Return [X, Y] of the center of cell containing provided text 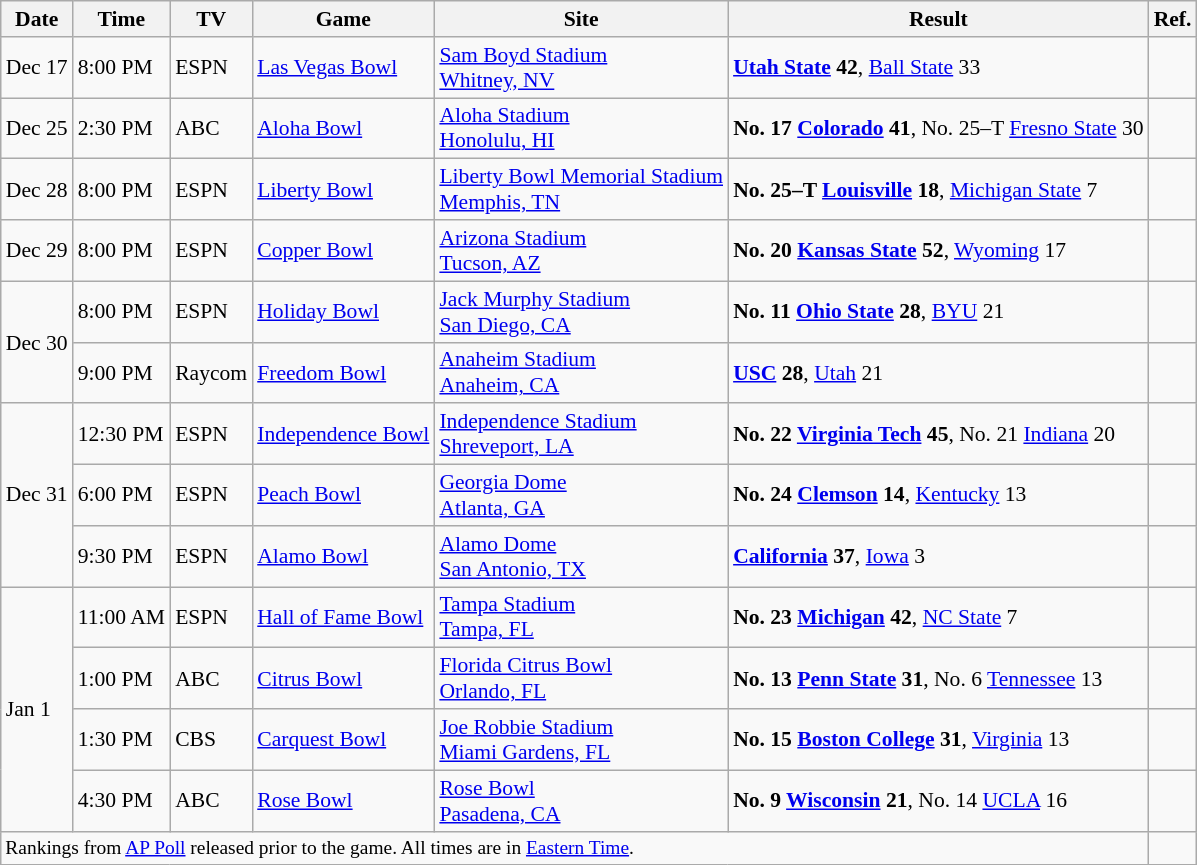
CBS [211, 740]
Game [343, 19]
No. 20 Kansas State 52, Wyoming 17 [938, 250]
Raycom [211, 372]
Joe Robbie StadiumMiami Gardens, FL [581, 740]
No. 13 Penn State 31, No. 6 Tennessee 13 [938, 678]
No. 24 Clemson 14, Kentucky 13 [938, 496]
Ref. [1173, 19]
Citrus Bowl [343, 678]
No. 25–T Louisville 18, Michigan State 7 [938, 190]
9:00 PM [122, 372]
Independence StadiumShreveport, LA [581, 434]
Anaheim StadiumAnaheim, CA [581, 372]
Freedom Bowl [343, 372]
Dec 17 [37, 68]
Date [37, 19]
Dec 30 [37, 342]
No. 22 Virginia Tech 45, No. 21 Indiana 20 [938, 434]
Dec 29 [37, 250]
Independence Bowl [343, 434]
Las Vegas Bowl [343, 68]
Copper Bowl [343, 250]
12:30 PM [122, 434]
California 37, Iowa 3 [938, 556]
Rose Bowl [343, 800]
Result [938, 19]
Rose BowlPasadena, CA [581, 800]
Arizona StadiumTucson, AZ [581, 250]
Tampa StadiumTampa, FL [581, 618]
Alamo DomeSan Antonio, TX [581, 556]
Liberty Bowl Memorial StadiumMemphis, TN [581, 190]
USC 28, Utah 21 [938, 372]
Florida Citrus BowlOrlando, FL [581, 678]
Rankings from AP Poll released prior to the game. All times are in Eastern Time. [575, 848]
No. 17 Colorado 41, No. 25–T Fresno State 30 [938, 128]
Peach Bowl [343, 496]
No. 11 Ohio State 28, BYU 21 [938, 312]
Utah State 42, Ball State 33 [938, 68]
Aloha StadiumHonolulu, HI [581, 128]
1:00 PM [122, 678]
6:00 PM [122, 496]
Jan 1 [37, 709]
Jack Murphy StadiumSan Diego, CA [581, 312]
Hall of Fame Bowl [343, 618]
1:30 PM [122, 740]
No. 23 Michigan 42, NC State 7 [938, 618]
Alamo Bowl [343, 556]
Liberty Bowl [343, 190]
Sam Boyd StadiumWhitney, NV [581, 68]
2:30 PM [122, 128]
Time [122, 19]
No. 15 Boston College 31, Virginia 13 [938, 740]
Dec 31 [37, 496]
Site [581, 19]
4:30 PM [122, 800]
Dec 25 [37, 128]
9:30 PM [122, 556]
TV [211, 19]
Georgia DomeAtlanta, GA [581, 496]
Dec 28 [37, 190]
No. 9 Wisconsin 21, No. 14 UCLA 16 [938, 800]
Carquest Bowl [343, 740]
11:00 AM [122, 618]
Aloha Bowl [343, 128]
Holiday Bowl [343, 312]
